Search for the cell housing the specified text and yield its [X, Y] center coordinate. 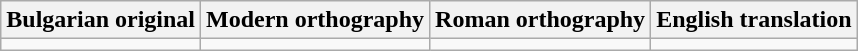
English translation [754, 20]
Modern orthography [316, 20]
Roman orthography [540, 20]
Bulgarian original [101, 20]
